Pinpoint the cell where the given text exists, returning its [X, Y] midpoint coordinate. 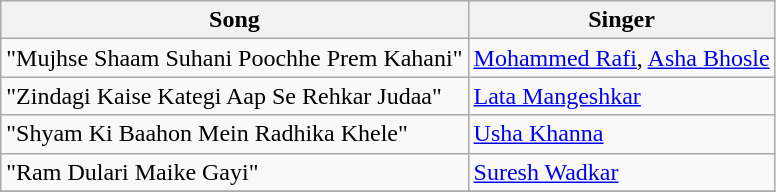
"Shyam Ki Baahon Mein Radhika Khele" [234, 134]
"Zindagi Kaise Kategi Aap Se Rehkar Judaa" [234, 96]
Song [234, 20]
Singer [622, 20]
"Ram Dulari Maike Gayi" [234, 172]
Suresh Wadkar [622, 172]
"Mujhse Shaam Suhani Poochhe Prem Kahani" [234, 58]
Mohammed Rafi, Asha Bhosle [622, 58]
Lata Mangeshkar [622, 96]
Usha Khanna [622, 134]
